Return (x, y) of the center of cell containing provided text 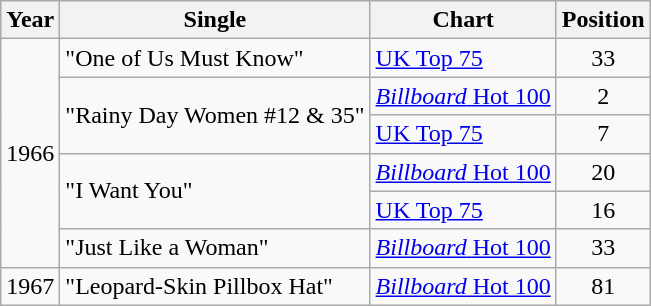
"I Want You" (215, 191)
Position (603, 20)
Year (30, 20)
16 (603, 210)
81 (603, 286)
Chart (463, 20)
7 (603, 134)
2 (603, 96)
Single (215, 20)
1966 (30, 153)
"Just Like a Woman" (215, 248)
"Rainy Day Women #12 & 35" (215, 115)
"Leopard-Skin Pillbox Hat" (215, 286)
"One of Us Must Know" (215, 58)
20 (603, 172)
1967 (30, 286)
